From the cell containing the given text, extract its center point as [x, y] coordinate. 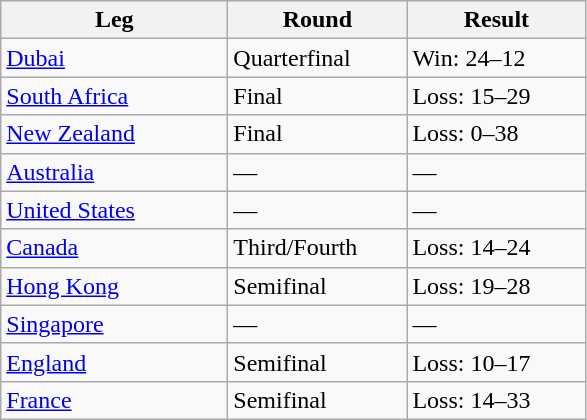
Loss: 19–28 [496, 286]
Dubai [114, 58]
Result [496, 20]
South Africa [114, 96]
Loss: 14–24 [496, 248]
Win: 24–12 [496, 58]
Canada [114, 248]
United States [114, 210]
Singapore [114, 324]
Quarterfinal [318, 58]
Round [318, 20]
Loss: 14–33 [496, 400]
Loss: 10–17 [496, 362]
France [114, 400]
Loss: 15–29 [496, 96]
Hong Kong [114, 286]
Australia [114, 172]
Loss: 0–38 [496, 134]
New Zealand [114, 134]
Third/Fourth [318, 248]
England [114, 362]
Leg [114, 20]
